Detect which cell encompasses the target text, then output its (X, Y) center coordinate. 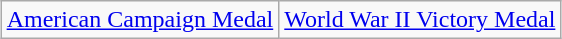
American Campaign Medal (140, 20)
World War II Victory Medal (420, 20)
